Scan for the cell matching the given text and deliver its [x, y] coordinate at center. 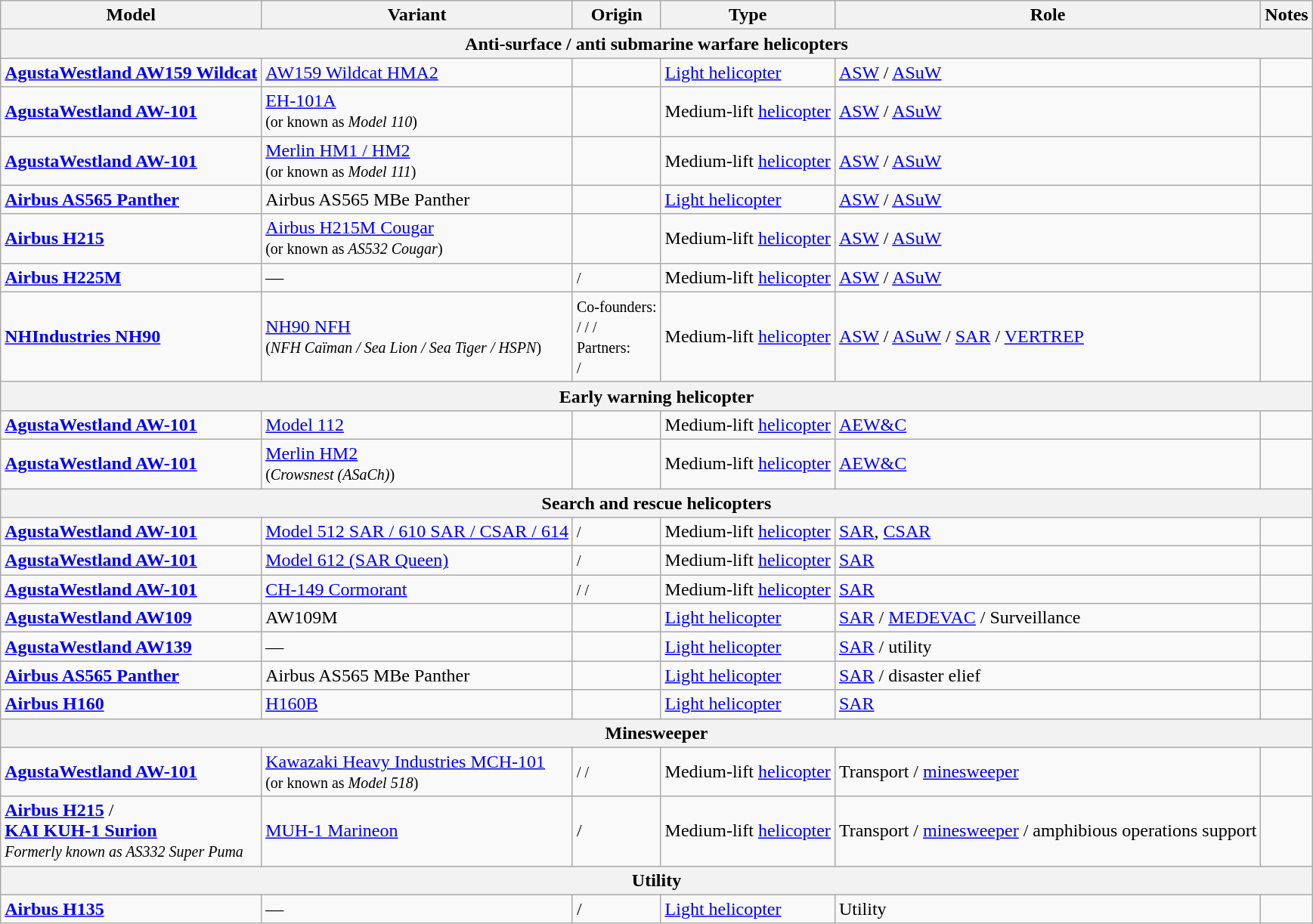
CH-149 Cormorant [417, 589]
Airbus H215 / KAI KUH-1 SurionFormerly known as AS332 Super Puma [132, 831]
SAR / utility [1048, 647]
Airbus H215 [132, 239]
SAR / MEDEVAC / Surveillance [1048, 618]
H160B [417, 704]
AW159 Wildcat HMA2 [417, 73]
Type [748, 15]
Kawazaki Heavy Industries MCH-101(or known as Model 518) [417, 772]
Model [132, 15]
NH90 NFH(NFH Caïman / Sea Lion / Sea Tiger / HSPN) [417, 337]
Merlin HM1 / HM2(or known as Model 111) [417, 160]
Transport / minesweeper / amphibious operations support [1048, 831]
Transport / minesweeper [1048, 772]
Model 112 [417, 425]
SAR, CSAR [1048, 532]
Airbus H225M [132, 277]
AgustaWestland AW159 Wildcat [132, 73]
Origin [617, 15]
Notes [1287, 15]
Search and rescue helicopters [656, 502]
Model 512 SAR / 610 SAR / CSAR / 614 [417, 532]
Airbus H160 [132, 704]
Anti-surface / anti submarine warfare helicopters [656, 44]
Co-founders: / / / Partners: / [617, 337]
ASW / ASuW / SAR / VERTREP [1048, 337]
SAR / disaster elief [1048, 675]
EH-101A(or known as Model 110) [417, 112]
Minesweeper [656, 733]
Role [1048, 15]
AgustaWestland AW139 [132, 647]
AW109M [417, 618]
NHIndustries NH90 [132, 337]
AgustaWestland AW109 [132, 618]
MUH-1 Marineon [417, 831]
Early warning helicopter [656, 396]
Variant [417, 15]
Airbus H135 [132, 909]
Model 612 (SAR Queen) [417, 561]
Merlin HM2(Crowsnest (ASaCh)) [417, 464]
Airbus H215M Cougar(or known as AS532 Cougar) [417, 239]
